Return (x, y) of the center of cell containing provided text 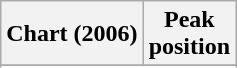
Chart (2006) (72, 34)
Peakposition (189, 34)
